Output the (x, y) coordinate of the center of the cell containing the given text.  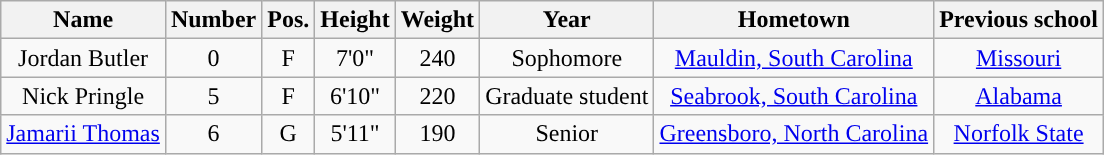
Name (84, 20)
Alabama (1019, 96)
Year (567, 20)
6 (213, 134)
Jamarii Thomas (84, 134)
Pos. (288, 20)
6'10" (355, 96)
Missouri (1019, 58)
0 (213, 58)
7'0" (355, 58)
240 (437, 58)
Previous school (1019, 20)
220 (437, 96)
5'11" (355, 134)
Sophomore (567, 58)
Hometown (794, 20)
Jordan Butler (84, 58)
Graduate student (567, 96)
Weight (437, 20)
Senior (567, 134)
Greensboro, North Carolina (794, 134)
Height (355, 20)
Norfolk State (1019, 134)
5 (213, 96)
Nick Pringle (84, 96)
G (288, 134)
Number (213, 20)
190 (437, 134)
Seabrook, South Carolina (794, 96)
Mauldin, South Carolina (794, 58)
